Pinpoint the cell where the given text exists, returning its (X, Y) midpoint coordinate. 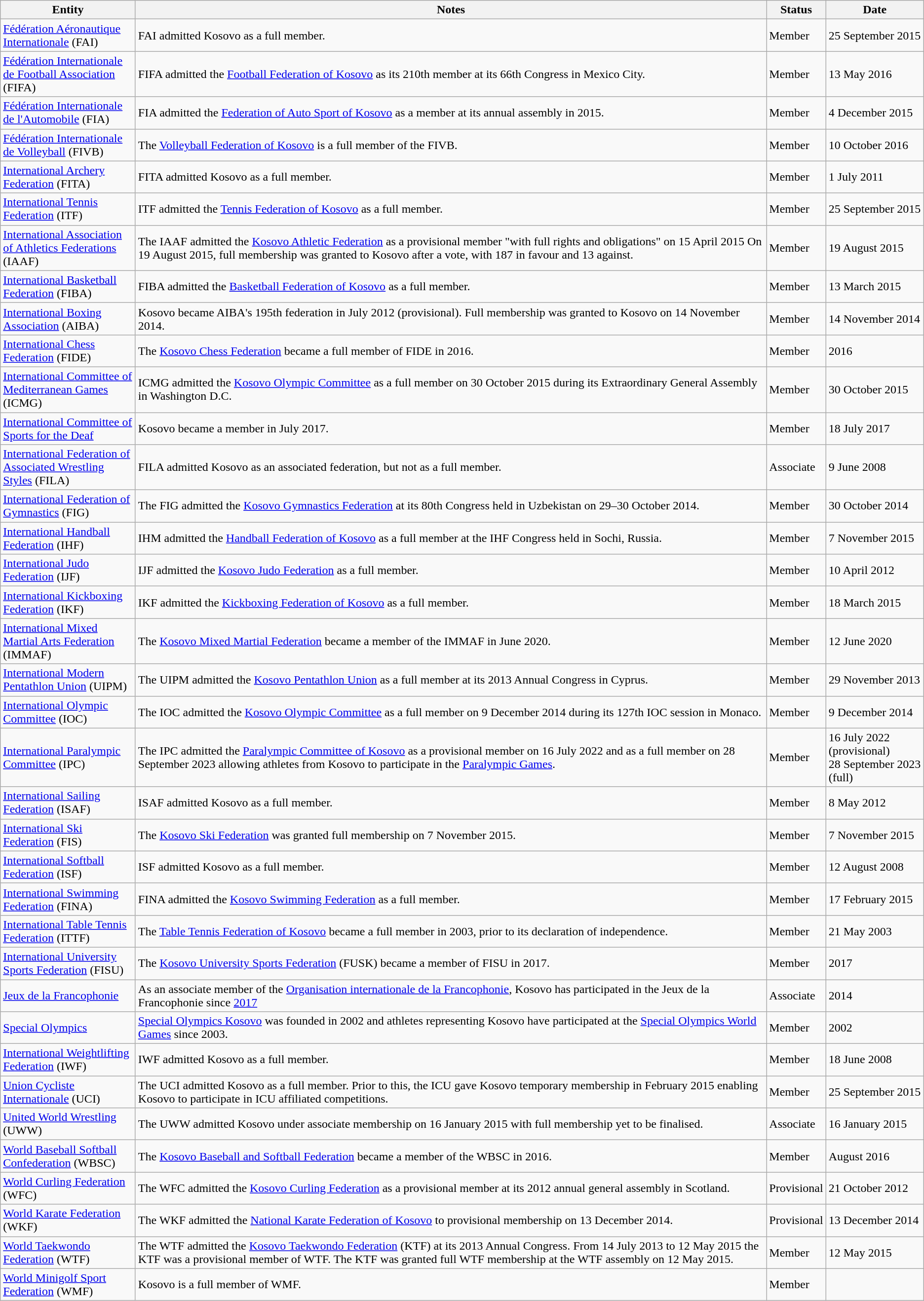
World Baseball Softball Confederation (WBSC) (68, 1156)
International Sailing Federation (ISAF) (68, 803)
The UIPM admitted the Kosovo Pentathlon Union as a full member at its 2013 Annual Congress in Cyprus. (451, 680)
International Tennis Federation (ITF) (68, 209)
Kosovo is a full member of WMF. (451, 1284)
The Kosovo Chess Federation became a full member of FIDE in 2016. (451, 350)
2014 (875, 995)
13 May 2016 (875, 74)
International Chess Federation (FIDE) (68, 350)
International Paralympic Committee (IPC) (68, 757)
30 October 2014 (875, 506)
FIA admitted the Federation of Auto Sport of Kosovo as a member at its annual assembly in 2015. (451, 113)
International Olympic Committee (IOC) (68, 712)
ICMG admitted the Kosovo Olympic Committee as a full member on 30 October 2015 during its Extraordinary General Assembly in Washington D.C. (451, 389)
12 May 2015 (875, 1253)
International Basketball Federation (FIBA) (68, 286)
Fédération Internationale de l'Automobile (FIA) (68, 113)
International Association of Athletics Federations (IAAF) (68, 248)
21 May 2003 (875, 931)
World Karate Federation (WKF) (68, 1220)
The IOC admitted the Kosovo Olympic Committee as a full member on 9 December 2014 during its 127th IOC session in Monaco. (451, 712)
10 April 2012 (875, 571)
International Ski Federation (FIS) (68, 835)
The Kosovo Mixed Martial Federation became a member of the IMMAF in June 2020. (451, 641)
Entity (68, 10)
International Handball Federation (IHF) (68, 538)
Special Olympics Kosovo was founded in 2002 and athletes representing Kosovo have participated at the Special Olympics World Games since 2003. (451, 1028)
As an associate member of the Organisation internationale de la Francophonie, Kosovo has participated in the Jeux de la Francophonie since 2017 (451, 995)
12 August 2008 (875, 867)
International Federation of Associated Wrestling Styles (FILA) (68, 467)
International Mixed Martial Arts Federation (IMMAF) (68, 641)
30 October 2015 (875, 389)
FINA admitted the Kosovo Swimming Federation as a full member. (451, 899)
FILA admitted Kosovo as an associated federation, but not as a full member. (451, 467)
The WFC admitted the Kosovo Curling Federation as a provisional member at its 2012 annual general assembly in Scotland. (451, 1188)
International Judo Federation (IJF) (68, 571)
The Volleyball Federation of Kosovo is a full member of the FIVB. (451, 145)
International Federation of Gymnastics (FIG) (68, 506)
9 June 2008 (875, 467)
World Minigolf Sport Federation (WMF) (68, 1284)
IKF admitted the Kickboxing Federation of Kosovo as a full member. (451, 602)
International Swimming Federation (FINA) (68, 899)
Fédération Internationale de Volleyball (FIVB) (68, 145)
The Kosovo Baseball and Softball Federation became a member of the WBSC in 2016. (451, 1156)
14 November 2014 (875, 319)
FAI admitted Kosovo as a full member. (451, 36)
International Softball Federation (ISF) (68, 867)
17 February 2015 (875, 899)
IJF admitted the Kosovo Judo Federation as a full member. (451, 571)
IHM admitted the Handball Federation of Kosovo as a full member at the IHF Congress held in Sochi, Russia. (451, 538)
FIFA admitted the Football Federation of Kosovo as its 210th member at its 66th Congress in Mexico City. (451, 74)
International Committee of Mediterranean Games (ICMG) (68, 389)
16 July 2022 (provisional)28 September 2023 (full) (875, 757)
ITF admitted the Tennis Federation of Kosovo as a full member. (451, 209)
18 July 2017 (875, 428)
Union Cycliste Internationale (UCI) (68, 1092)
Jeux de la Francophonie (68, 995)
Status (796, 10)
12 June 2020 (875, 641)
18 March 2015 (875, 602)
Fédération Internationale de Football Association (FIFA) (68, 74)
World Taekwondo Federation (WTF) (68, 1253)
29 November 2013 (875, 680)
13 December 2014 (875, 1220)
Date (875, 10)
The Table Tennis Federation of Kosovo became a full member in 2003, prior to its declaration of independence. (451, 931)
The Kosovo University Sports Federation (FUSK) became a member of FISU in 2017. (451, 963)
International University Sports Federation (FISU) (68, 963)
The Kosovo Ski Federation was granted full membership on 7 November 2015. (451, 835)
Notes (451, 10)
International Table Tennis Federation (ITTF) (68, 931)
ISAF admitted Kosovo as a full member. (451, 803)
The WKF admitted the National Karate Federation of Kosovo to provisional membership on 13 December 2014. (451, 1220)
19 August 2015 (875, 248)
9 December 2014 (875, 712)
International Committee of Sports for the Deaf (68, 428)
International Kickboxing Federation (IKF) (68, 602)
The FIG admitted the Kosovo Gymnastics Federation at its 80th Congress held in Uzbekistan on 29–30 October 2014. (451, 506)
August 2016 (875, 1156)
International Archery Federation (FITA) (68, 177)
International Modern Pentathlon Union (UIPM) (68, 680)
21 October 2012 (875, 1188)
4 December 2015 (875, 113)
10 October 2016 (875, 145)
International Weightlifting Federation (IWF) (68, 1060)
World Curling Federation (WFC) (68, 1188)
2002 (875, 1028)
IWF admitted Kosovo as a full member. (451, 1060)
Special Olympics (68, 1028)
Fédération Aéronautique Internationale (FAI) (68, 36)
FITA admitted Kosovo as a full member. (451, 177)
Kosovo became AIBA's 195th federation in July 2012 (provisional). Full membership was granted to Kosovo on 14 November 2014. (451, 319)
ISF admitted Kosovo as a full member. (451, 867)
1 July 2011 (875, 177)
Kosovo became a member in July 2017. (451, 428)
2016 (875, 350)
13 March 2015 (875, 286)
8 May 2012 (875, 803)
16 January 2015 (875, 1124)
FIBA admitted the Basketball Federation of Kosovo as a full member. (451, 286)
2017 (875, 963)
United World Wrestling (UWW) (68, 1124)
International Boxing Association (AIBA) (68, 319)
The UWW admitted Kosovo under associate membership on 16 January 2015 with full membership yet to be finalised. (451, 1124)
18 June 2008 (875, 1060)
